Detect which cell encompasses the target text, then output its [X, Y] center coordinate. 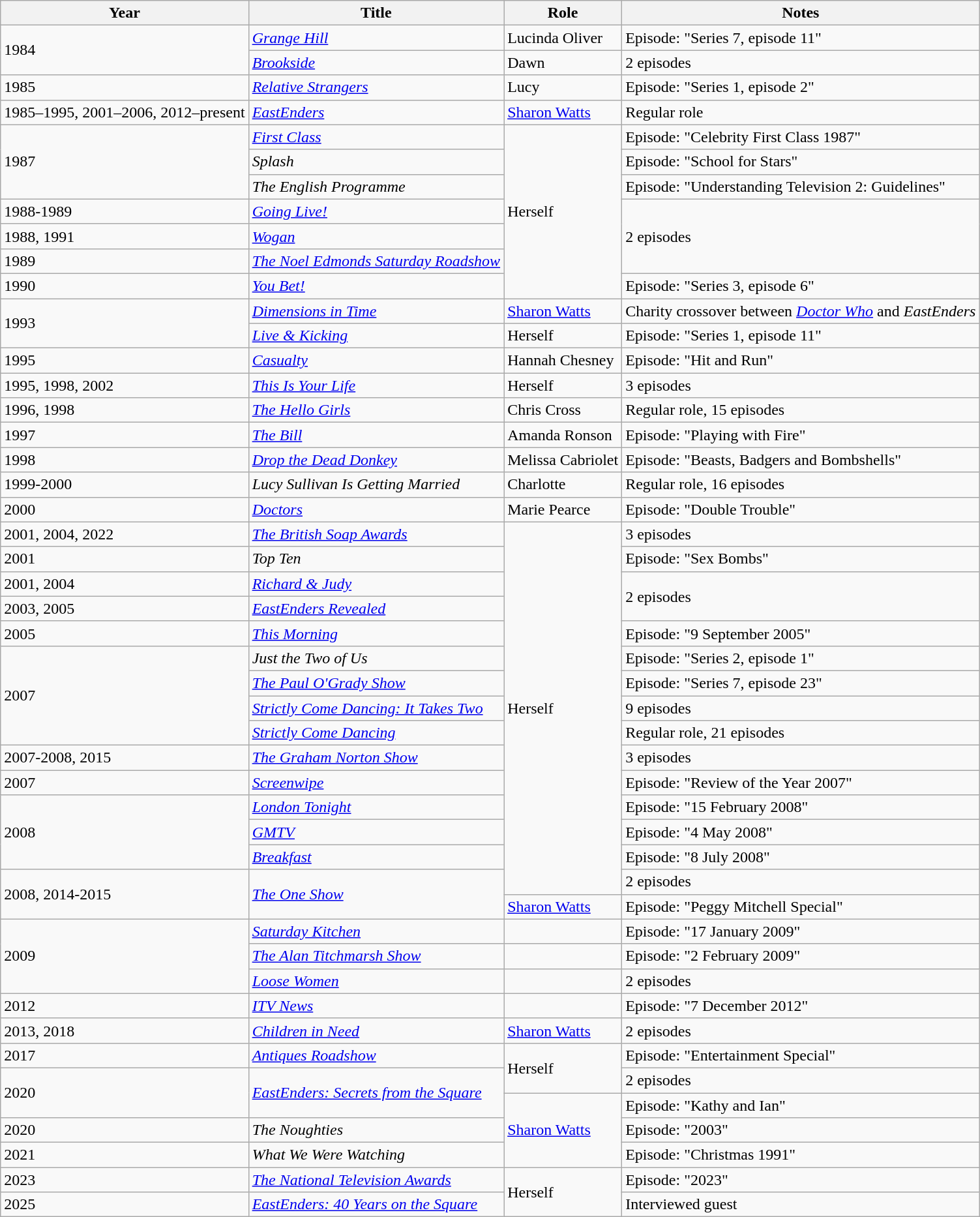
Live & Kicking [376, 336]
The Alan Titchmarsh Show [376, 956]
Notes [801, 13]
1989 [125, 261]
1993 [125, 323]
Melissa Cabriolet [563, 460]
Breakfast [376, 857]
This Is Your Life [376, 385]
Dimensions in Time [376, 311]
Episode: "Series 7, episode 23" [801, 683]
Relative Strangers [376, 87]
Episode: "17 January 2009" [801, 931]
Drop the Dead Donkey [376, 460]
Going Live! [376, 211]
GMTV [376, 832]
2012 [125, 1006]
Episode: "School for Stars" [801, 162]
2009 [125, 956]
Episode: "2023" [801, 1180]
Richard & Judy [376, 584]
EastEnders: Secrets from the Square [376, 1092]
Episode: "Celebrity First Class 1987" [801, 137]
EastEnders: 40 Years on the Square [376, 1205]
Children in Need [376, 1030]
Casualty [376, 361]
Episode: "Kathy and Ian" [801, 1105]
Episode: "Playing with Fire" [801, 435]
2005 [125, 633]
Episode: "2003" [801, 1130]
Doctors [376, 509]
Episode: "Sex Bombs" [801, 559]
Episode: "15 February 2008" [801, 807]
2008, 2014-2015 [125, 894]
Antiques Roadshow [376, 1055]
Interviewed guest [801, 1205]
1990 [125, 286]
Episode: "Christmas 1991" [801, 1155]
2013, 2018 [125, 1030]
Title [376, 13]
1987 [125, 162]
Regular role, 21 episodes [801, 733]
Regular role, 16 episodes [801, 485]
1985–1995, 2001–2006, 2012–present [125, 112]
Episode: "Entertainment Special" [801, 1055]
The Noughties [376, 1130]
The National Television Awards [376, 1180]
The Paul O'Grady Show [376, 683]
Top Ten [376, 559]
Marie Pearce [563, 509]
Loose Women [376, 981]
Screenwipe [376, 783]
You Bet! [376, 286]
2001, 2004 [125, 584]
The Noel Edmonds Saturday Roadshow [376, 261]
Year [125, 13]
2000 [125, 509]
1988-1989 [125, 211]
The One Show [376, 894]
Saturday Kitchen [376, 931]
London Tonight [376, 807]
9 episodes [801, 708]
Episode: "Peggy Mitchell Special" [801, 907]
Episode: "4 May 2008" [801, 832]
Episode: "Review of the Year 2007" [801, 783]
Episode: "Series 7, episode 11" [801, 38]
1998 [125, 460]
1997 [125, 435]
Splash [376, 162]
Lucy [563, 87]
Episode: "Hit and Run" [801, 361]
2003, 2005 [125, 608]
The Hello Girls [376, 410]
2017 [125, 1055]
Episode: "7 December 2012" [801, 1006]
Episode: "Understanding Television 2: Guidelines" [801, 187]
Episode: "Double Trouble" [801, 509]
Regular role [801, 112]
Hannah Chesney [563, 361]
Grange Hill [376, 38]
2001 [125, 559]
Episode: "Series 3, episode 6" [801, 286]
Episode: "9 September 2005" [801, 633]
Chris Cross [563, 410]
First Class [376, 137]
Amanda Ronson [563, 435]
Episode: "Beasts, Badgers and Bombshells" [801, 460]
Strictly Come Dancing: It Takes Two [376, 708]
1999-2000 [125, 485]
Episode: "8 July 2008" [801, 857]
Charity crossover between Doctor Who and EastEnders [801, 311]
2008 [125, 832]
Strictly Come Dancing [376, 733]
2001, 2004, 2022 [125, 534]
This Morning [376, 633]
2007-2008, 2015 [125, 758]
1996, 1998 [125, 410]
2025 [125, 1205]
Brookside [376, 63]
1995 [125, 361]
1984 [125, 50]
Episode: "Series 2, episode 1" [801, 658]
Charlotte [563, 485]
What We Were Watching [376, 1155]
Episode: "Series 1, episode 2" [801, 87]
2021 [125, 1155]
Wogan [376, 236]
Role [563, 13]
ITV News [376, 1006]
Lucinda Oliver [563, 38]
2023 [125, 1180]
Lucy Sullivan Is Getting Married [376, 485]
The British Soap Awards [376, 534]
Episode: "2 February 2009" [801, 956]
1995, 1998, 2002 [125, 385]
EastEnders Revealed [376, 608]
EastEnders [376, 112]
The Graham Norton Show [376, 758]
1988, 1991 [125, 236]
The English Programme [376, 187]
Just the Two of Us [376, 658]
Episode: "Series 1, episode 11" [801, 336]
1985 [125, 87]
The Bill [376, 435]
Dawn [563, 63]
Regular role, 15 episodes [801, 410]
